Pinpoint the cell where the given text exists, returning its (X, Y) midpoint coordinate. 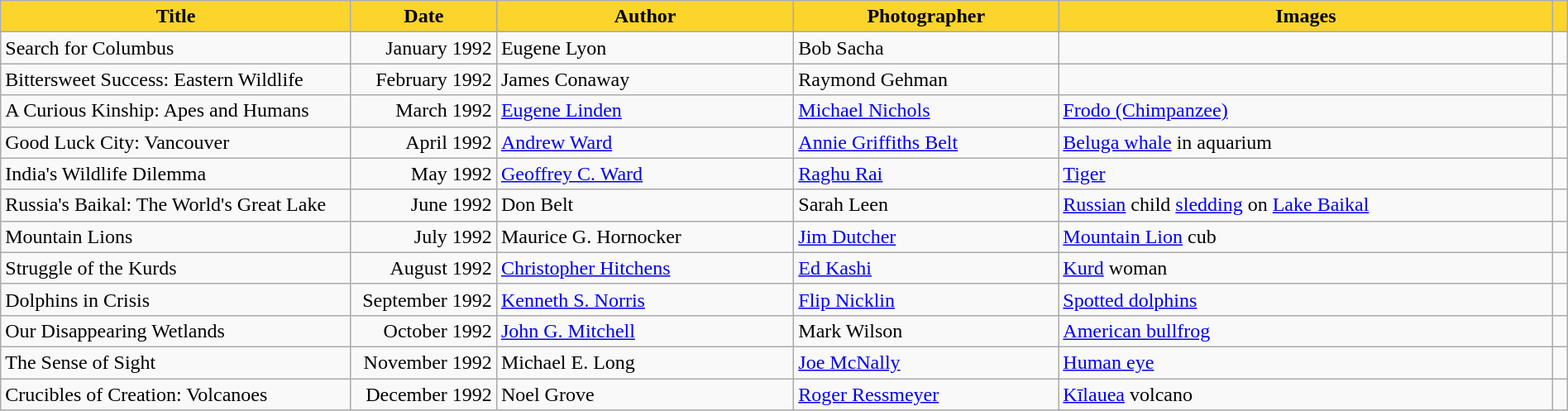
Roger Ressmeyer (926, 394)
Jim Dutcher (926, 237)
Good Luck City: Vancouver (176, 142)
July 1992 (423, 237)
March 1992 (423, 111)
September 1992 (423, 299)
Search for Columbus (176, 48)
Kenneth S. Norris (645, 299)
May 1992 (423, 174)
Crucibles of Creation: Volcanoes (176, 394)
India's Wildlife Dilemma (176, 174)
Don Belt (645, 205)
Human eye (1306, 362)
Mark Wilson (926, 331)
Raymond Gehman (926, 79)
John G. Mitchell (645, 331)
Eugene Lyon (645, 48)
January 1992 (423, 48)
Images (1306, 17)
Eugene Linden (645, 111)
The Sense of Sight (176, 362)
Photographer (926, 17)
American bullfrog (1306, 331)
Frodo (Chimpanzee) (1306, 111)
Andrew Ward (645, 142)
Mountain Lion cub (1306, 237)
Kurd woman (1306, 268)
Mountain Lions (176, 237)
Michael E. Long (645, 362)
Struggle of the Kurds (176, 268)
Maurice G. Hornocker (645, 237)
Beluga whale in aquarium (1306, 142)
Tiger (1306, 174)
Joe McNally (926, 362)
November 1992 (423, 362)
August 1992 (423, 268)
Michael Nichols (926, 111)
Date (423, 17)
Flip Nicklin (926, 299)
Russia's Baikal: The World's Great Lake (176, 205)
October 1992 (423, 331)
Geoffrey C. Ward (645, 174)
James Conaway (645, 79)
Spotted dolphins (1306, 299)
Ed Kashi (926, 268)
Title (176, 17)
Bob Sacha (926, 48)
Raghu Rai (926, 174)
April 1992 (423, 142)
Our Disappearing Wetlands (176, 331)
Noel Grove (645, 394)
Kīlauea volcano (1306, 394)
Annie Griffiths Belt (926, 142)
February 1992 (423, 79)
Bittersweet Success: Eastern Wildlife (176, 79)
Author (645, 17)
Dolphins in Crisis (176, 299)
June 1992 (423, 205)
December 1992 (423, 394)
Christopher Hitchens (645, 268)
Sarah Leen (926, 205)
A Curious Kinship: Apes and Humans (176, 111)
Russian child sledding on Lake Baikal (1306, 205)
